Scan for the cell matching the given text and deliver its [x, y] coordinate at center. 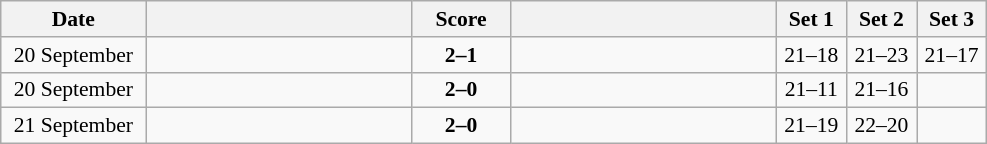
Set 2 [881, 19]
21 September [74, 126]
22–20 [881, 126]
21–11 [811, 90]
21–19 [811, 126]
Set 3 [951, 19]
21–16 [881, 90]
Date [74, 19]
21–17 [951, 55]
21–18 [811, 55]
Set 1 [811, 19]
2–1 [461, 55]
21–23 [881, 55]
Score [461, 19]
